From the cell containing the given text, extract its center point as (x, y) coordinate. 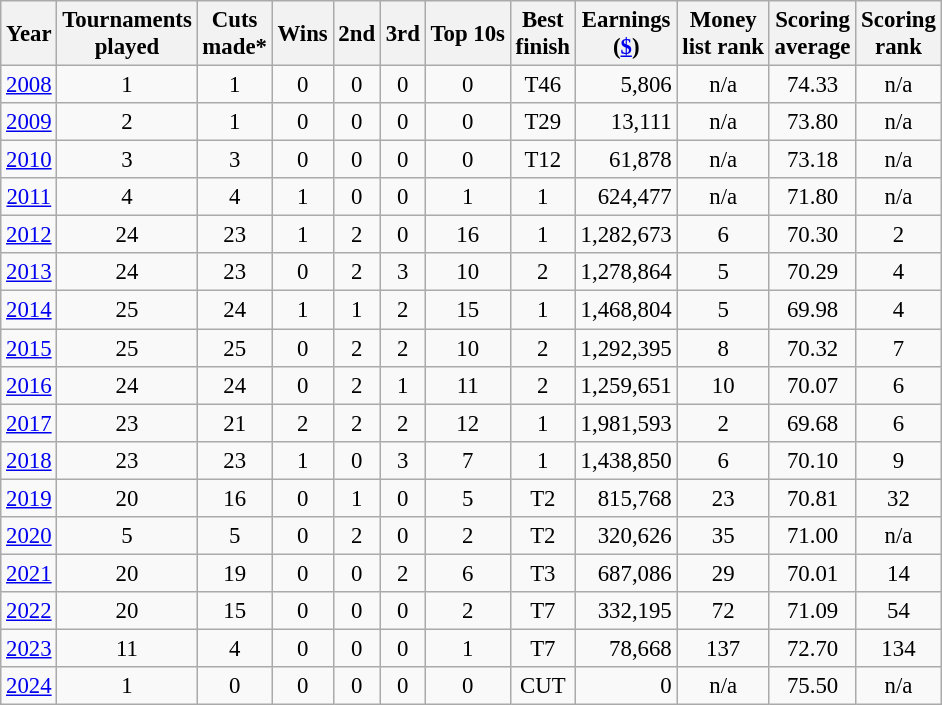
T29 (542, 122)
1,282,673 (626, 235)
Tournaments played (127, 34)
71.00 (812, 536)
72.70 (812, 648)
61,878 (626, 160)
2nd (356, 34)
Cuts made* (234, 34)
1,438,850 (626, 460)
3rd (402, 34)
2021 (29, 573)
70.30 (812, 235)
Earnings($) (626, 34)
8 (723, 348)
35 (723, 536)
2013 (29, 273)
70.81 (812, 498)
5,806 (626, 85)
70.29 (812, 273)
32 (898, 498)
815,768 (626, 498)
2022 (29, 611)
1,468,804 (626, 310)
69.68 (812, 423)
Year (29, 34)
2011 (29, 197)
9 (898, 460)
2019 (29, 498)
2017 (29, 423)
29 (723, 573)
78,668 (626, 648)
Scoring average (812, 34)
13,111 (626, 122)
1,278,864 (626, 273)
2016 (29, 385)
2015 (29, 348)
2018 (29, 460)
2014 (29, 310)
71.09 (812, 611)
134 (898, 648)
687,086 (626, 573)
70.07 (812, 385)
70.10 (812, 460)
70.32 (812, 348)
CUT (542, 686)
2010 (29, 160)
332,195 (626, 611)
74.33 (812, 85)
Wins (302, 34)
69.98 (812, 310)
Top 10s (468, 34)
Money list rank (723, 34)
73.80 (812, 122)
73.18 (812, 160)
T3 (542, 573)
70.01 (812, 573)
12 (468, 423)
2008 (29, 85)
1,981,593 (626, 423)
19 (234, 573)
54 (898, 611)
2020 (29, 536)
624,477 (626, 197)
1,292,395 (626, 348)
21 (234, 423)
14 (898, 573)
2024 (29, 686)
T46 (542, 85)
2009 (29, 122)
Scoringrank (898, 34)
320,626 (626, 536)
2023 (29, 648)
2012 (29, 235)
71.80 (812, 197)
T12 (542, 160)
72 (723, 611)
137 (723, 648)
75.50 (812, 686)
1,259,651 (626, 385)
Best finish (542, 34)
